Identify which cell holds the provided text, then report its (x, y) central coordinate. 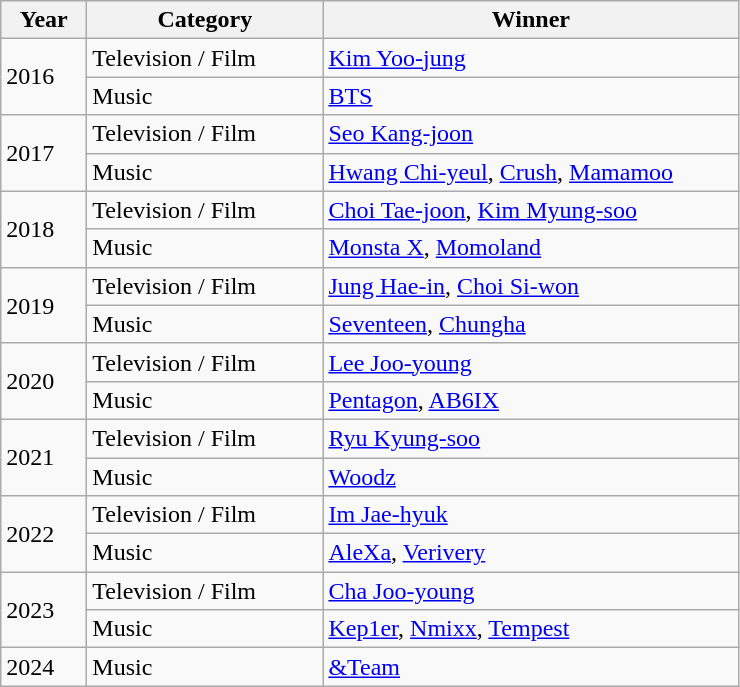
Category (205, 20)
BTS (531, 96)
Monsta X, Momoland (531, 248)
Ryu Kyung-soo (531, 438)
2017 (44, 153)
Hwang Chi-yeul, Crush, Mamamoo (531, 172)
2021 (44, 457)
Woodz (531, 477)
Jung Hae-in, Choi Si-won (531, 286)
Seo Kang-joon (531, 134)
Cha Joo-young (531, 591)
Kim Yoo-jung (531, 58)
Year (44, 20)
Kep1er, Nmixx, Tempest (531, 629)
Seventeen, Chungha (531, 324)
2019 (44, 305)
2022 (44, 534)
Winner (531, 20)
2018 (44, 229)
2020 (44, 381)
2016 (44, 77)
&Team (531, 667)
AleXa, Verivery (531, 553)
Lee Joo-young (531, 362)
Choi Tae-joon, Kim Myung-soo (531, 210)
Im Jae-hyuk (531, 515)
2024 (44, 667)
2023 (44, 610)
Pentagon, AB6IX (531, 400)
